Provide the (x, y) coordinate of the cell's center where the given text is located.  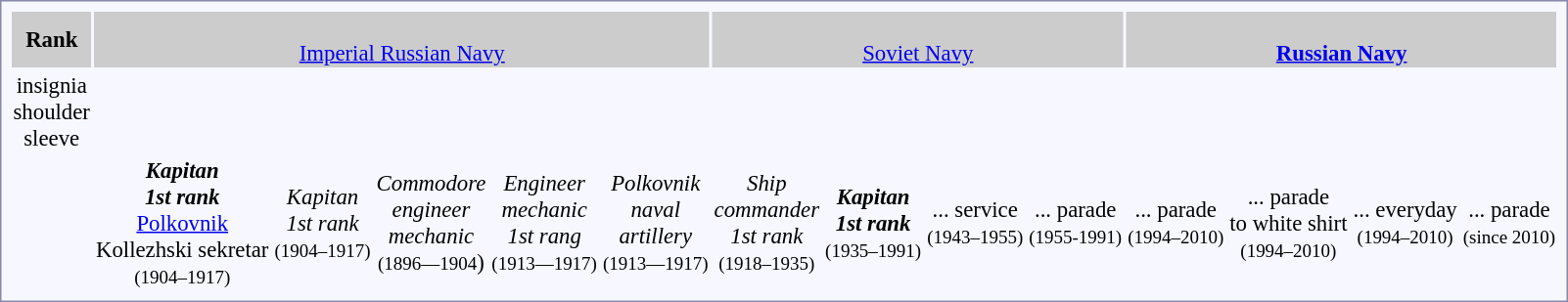
Engineermechanic1st rang(1913—1917) (544, 223)
Russian Navy (1342, 39)
... everyday(1994–2010) (1406, 223)
Imperial Russian Navy (401, 39)
... parade(1994–2010) (1176, 223)
Kapitan1st rankPolkovnikKollezhski sekretar(1904–1917) (182, 223)
insigniashouldersleeve (51, 111)
Soviet Navy (918, 39)
Kapitan1st rank(1904–1917) (323, 223)
... parade(since 2010) (1509, 223)
Kapitan1st rank(1935–1991) (873, 223)
Polkovniknavalartillery(1913—1917) (656, 223)
Shipcommander1st rank(1918–1935) (767, 223)
... service(1943–1955) (975, 223)
... paradeto white shirt(1994–2010) (1288, 223)
Commodoreengineermechanic(1896—1904) (431, 223)
Rank (51, 39)
... parade(1955-1991) (1076, 223)
